Find where the given text appears and provide that cell's center as [X, Y] coordinate. 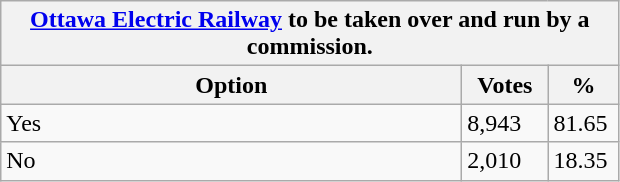
18.35 [584, 161]
81.65 [584, 123]
Ottawa Electric Railway to be taken over and run by a commission. [310, 34]
Yes [232, 123]
2,010 [505, 161]
No [232, 161]
% [584, 85]
8,943 [505, 123]
Option [232, 85]
Votes [505, 85]
